Return the [X, Y] coordinate for the center point of the cell that contains the specified text.  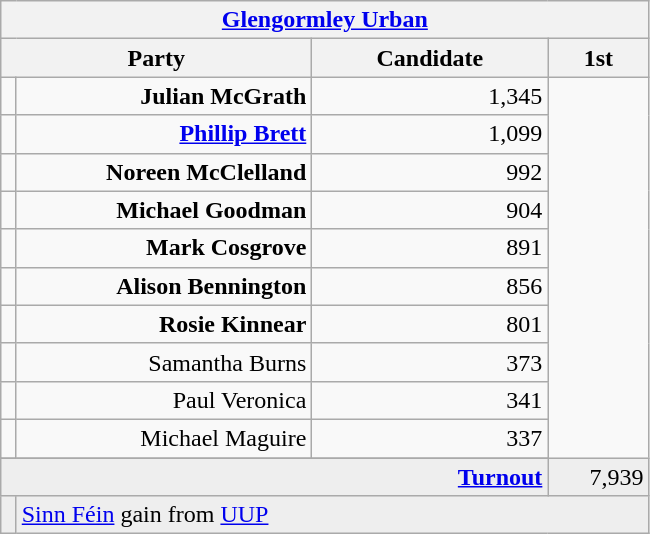
992 [430, 172]
Julian McGrath [164, 96]
856 [430, 286]
891 [430, 248]
801 [430, 324]
Sinn Féin gain from UUP [332, 515]
341 [430, 400]
Mark Cosgrove [164, 248]
Michael Maguire [164, 438]
1,345 [430, 96]
Alison Bennington [164, 286]
Michael Goodman [164, 210]
Paul Veronica [164, 400]
Noreen McClelland [164, 172]
373 [430, 362]
337 [430, 438]
7,939 [598, 477]
Samantha Burns [164, 362]
Turnout [274, 477]
1st [598, 58]
904 [430, 210]
Glengormley Urban [325, 20]
Rosie Kinnear [164, 324]
Candidate [430, 58]
1,099 [430, 134]
Party [156, 58]
Phillip Brett [164, 134]
